Pinpoint the cell where the given text exists, returning its [X, Y] midpoint coordinate. 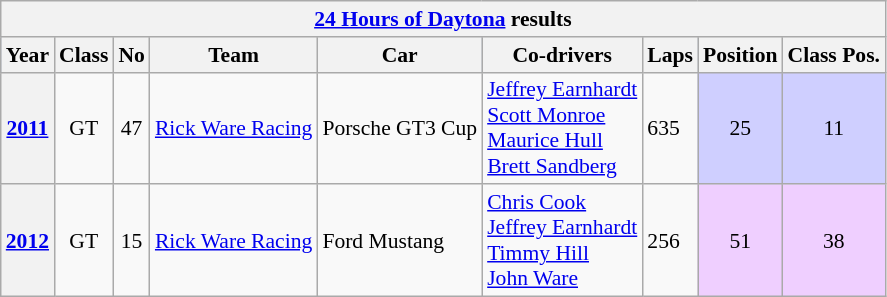
Car [400, 55]
Position [740, 55]
Co-drivers [562, 55]
Chris Cook Jeffrey Earnhardt Timmy Hill John Ware [562, 241]
Ford Mustang [400, 241]
47 [132, 128]
24 Hours of Daytona results [443, 19]
11 [834, 128]
Class [84, 55]
635 [670, 128]
Laps [670, 55]
256 [670, 241]
Team [234, 55]
25 [740, 128]
15 [132, 241]
Class Pos. [834, 55]
38 [834, 241]
No [132, 55]
Jeffrey Earnhardt Scott Monroe Maurice Hull Brett Sandberg [562, 128]
Porsche GT3 Cup [400, 128]
2011 [28, 128]
2012 [28, 241]
Year [28, 55]
51 [740, 241]
